Locate the cell with the specified text and output its [X, Y] center coordinate. 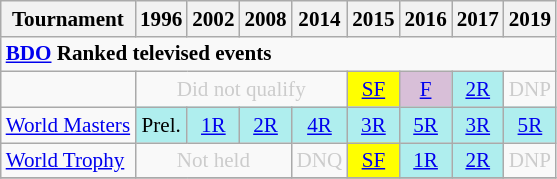
2015 [373, 18]
1996 [161, 18]
DNQ [320, 160]
Did not qualify [241, 90]
Tournament [68, 18]
2008 [265, 18]
F [425, 90]
Not held [214, 160]
2017 [478, 18]
BDO Ranked televised events [278, 54]
World Masters [68, 124]
2014 [320, 18]
4R [320, 124]
2002 [213, 18]
Prel. [161, 124]
World Trophy [68, 160]
2016 [425, 18]
2019 [530, 18]
